Return [x, y] of the center of cell containing provided text 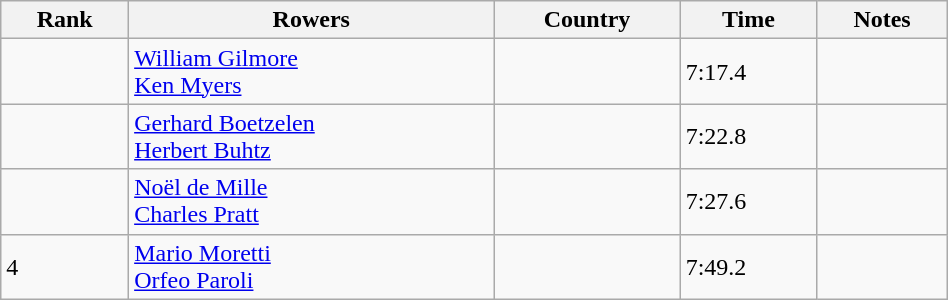
7:49.2 [748, 266]
7:22.8 [748, 136]
Mario MorettiOrfeo Paroli [312, 266]
Country [587, 20]
Noël de MilleCharles Pratt [312, 202]
4 [65, 266]
Rowers [312, 20]
7:27.6 [748, 202]
William GilmoreKen Myers [312, 72]
7:17.4 [748, 72]
Notes [882, 20]
Gerhard BoetzelenHerbert Buhtz [312, 136]
Rank [65, 20]
Time [748, 20]
